For the text-containing cell, return its midpoint in [x, y] coordinate format. 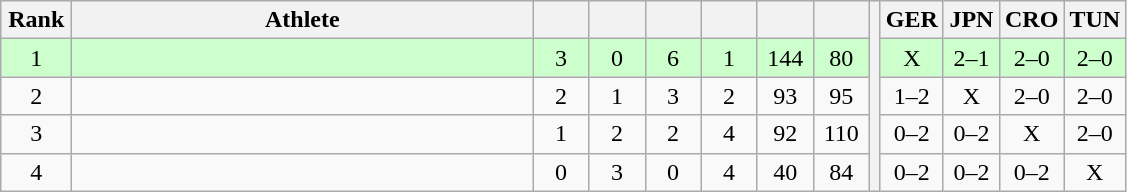
84 [841, 172]
TUN [1095, 20]
1–2 [912, 96]
6 [673, 58]
80 [841, 58]
40 [785, 172]
CRO [1031, 20]
93 [785, 96]
144 [785, 58]
Rank [36, 20]
95 [841, 96]
92 [785, 134]
Athlete [302, 20]
GER [912, 20]
2–1 [971, 58]
JPN [971, 20]
110 [841, 134]
